From the cell containing the given text, extract its center point as [x, y] coordinate. 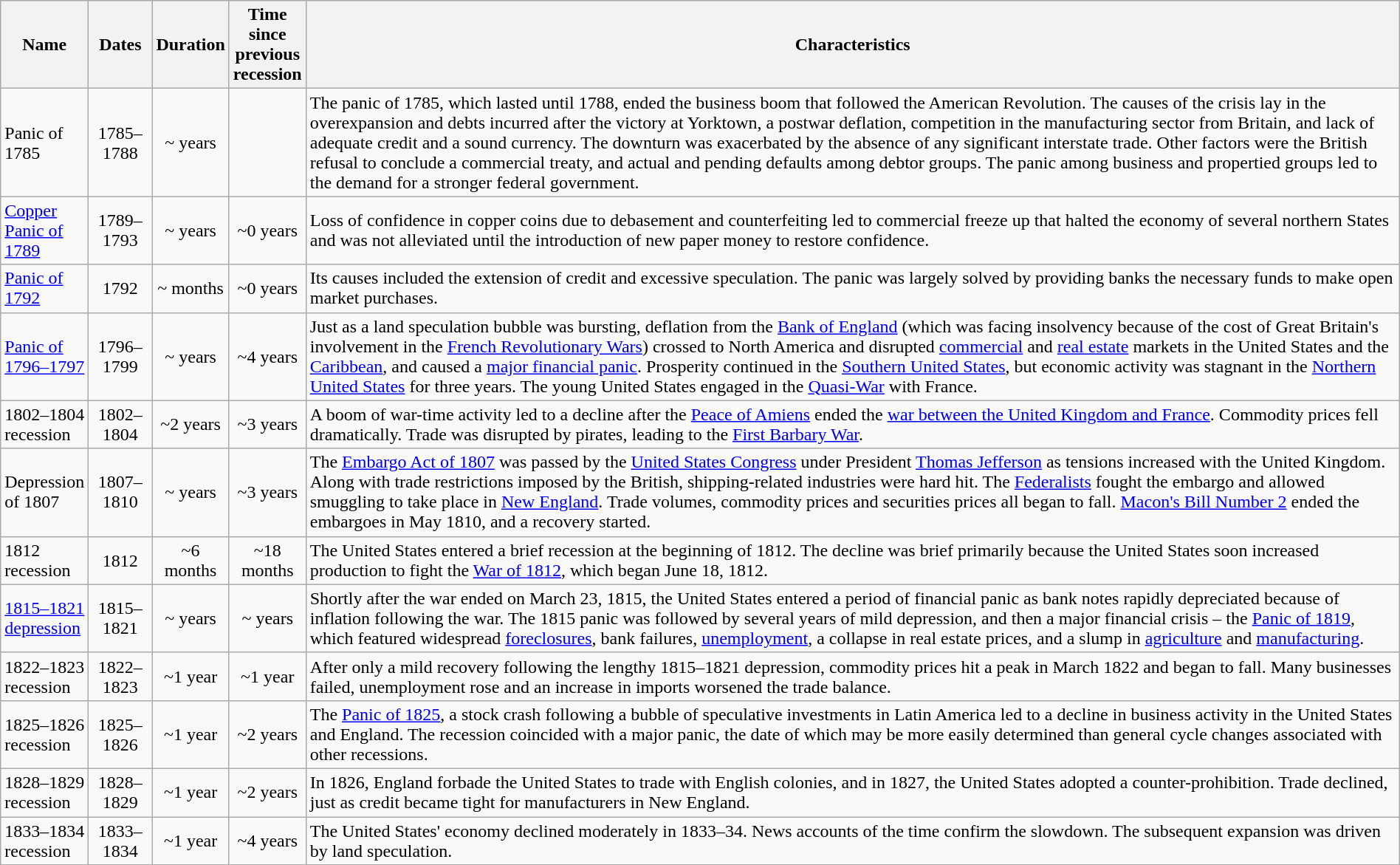
~18 months [267, 560]
1807–1810 [120, 492]
Time since previous recession [267, 44]
Copper Panic of 1789 [44, 230]
~ months [191, 288]
1812 [120, 560]
1792 [120, 288]
1822–1823 [120, 677]
Panic of 1785 [44, 143]
1802–1804 recession [44, 424]
1828–1829 recession [44, 792]
1796–1799 [120, 356]
1825–1826 recession [44, 734]
Dates [120, 44]
1825–1826 [120, 734]
1815–1821 [120, 618]
Depression of 1807 [44, 492]
1789–1793 [120, 230]
1815–1821 depression [44, 618]
1822–1823 recession [44, 677]
Name [44, 44]
Panic of 1796–1797 [44, 356]
Duration [191, 44]
Characteristics [852, 44]
1828–1829 [120, 792]
1802–1804 [120, 424]
1812 recession [44, 560]
~6 months [191, 560]
1785–1788 [120, 143]
1833–1834 recession [44, 841]
Panic of 1792 [44, 288]
1833–1834 [120, 841]
